Extract the [X, Y] coordinate from the center of the cell holding the provided text.  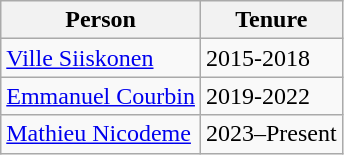
Ville Siiskonen [101, 58]
2015-2018 [271, 58]
Emmanuel Courbin [101, 96]
Person [101, 20]
Mathieu Nicodeme [101, 134]
Tenure [271, 20]
2019-2022 [271, 96]
2023–Present [271, 134]
